Provide the (x, y) coordinate of the cell's center where the given text is located.  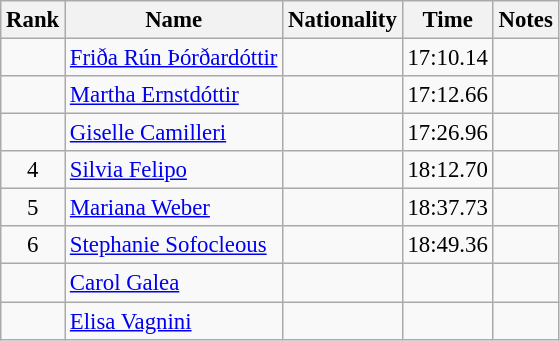
Martha Ernstdóttir (174, 95)
Nationality (342, 20)
17:26.96 (448, 133)
6 (33, 245)
5 (33, 208)
Time (448, 20)
Elisa Vagnini (174, 321)
Rank (33, 20)
17:10.14 (448, 58)
Name (174, 20)
18:12.70 (448, 170)
18:49.36 (448, 245)
Notes (526, 20)
18:37.73 (448, 208)
17:12.66 (448, 95)
Carol Galea (174, 283)
Silvia Felipo (174, 170)
Friða Rún Þórðardóttir (174, 58)
Stephanie Sofocleous (174, 245)
Mariana Weber (174, 208)
4 (33, 170)
Giselle Camilleri (174, 133)
